Provide the [X, Y] coordinate of the cell's center where the given text is located.  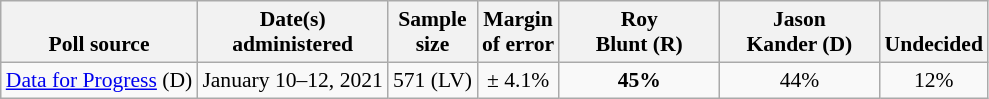
± 4.1% [518, 80]
Poll source [100, 32]
Date(s)administered [292, 32]
January 10–12, 2021 [292, 80]
Marginof error [518, 32]
44% [799, 80]
RoyBlunt (R) [639, 32]
JasonKander (D) [799, 32]
12% [933, 80]
571 (LV) [432, 80]
Data for Progress (D) [100, 80]
Samplesize [432, 32]
Undecided [933, 32]
45% [639, 80]
